Output the (x, y) coordinate of the center of the cell containing the given text.  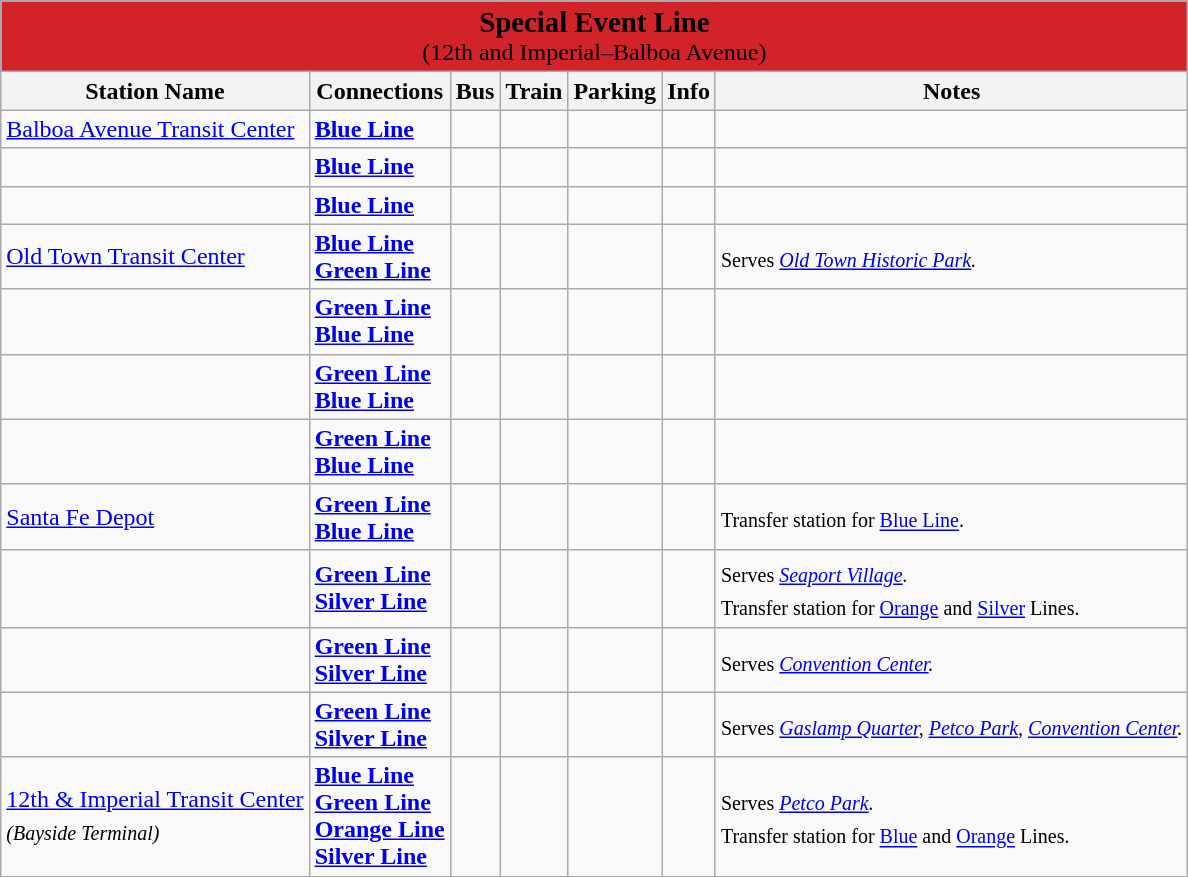
Serves Petco Park. Transfer station for Blue and Orange Lines. (952, 816)
Old Town Transit Center (155, 256)
Info (689, 91)
Balboa Avenue Transit Center (155, 129)
Bus (475, 91)
Blue Line Green Line (380, 256)
Connections (380, 91)
Serves Gaslamp Quarter, Petco Park, Convention Center. (952, 724)
Station Name (155, 91)
Notes (952, 91)
12th & Imperial Transit Center (Bayside Terminal) (155, 816)
Serves Convention Center. (952, 660)
Parking (615, 91)
Special Event Line (12th and Imperial–Balboa Avenue) (594, 36)
Transfer station for Blue Line. (952, 516)
Blue Line Green Line Orange Line Silver Line (380, 816)
Serves Old Town Historic Park. (952, 256)
Santa Fe Depot (155, 516)
Serves Seaport Village.Transfer station for Orange and Silver Lines. (952, 588)
Train (534, 91)
